Return the (X, Y) coordinate for the center point of the cell that contains the specified text.  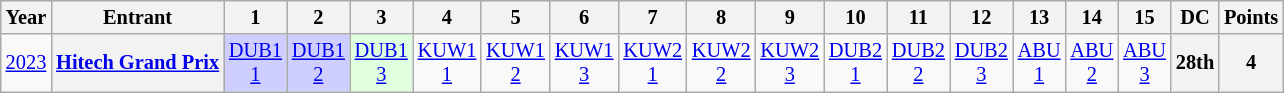
6 (584, 17)
DC (1195, 17)
13 (1040, 17)
5 (516, 17)
15 (1144, 17)
1 (256, 17)
ABU3 (1144, 63)
DUB21 (856, 63)
ABU2 (1092, 63)
Year (26, 17)
Entrant (138, 17)
KUW23 (790, 63)
DUB23 (982, 63)
Points (1251, 17)
KUW12 (516, 63)
KUW13 (584, 63)
ABU1 (1040, 63)
DUB11 (256, 63)
7 (652, 17)
11 (918, 17)
12 (982, 17)
KUW21 (652, 63)
2023 (26, 63)
10 (856, 17)
DUB22 (918, 63)
3 (382, 17)
KUW22 (722, 63)
8 (722, 17)
2 (318, 17)
28th (1195, 63)
KUW11 (448, 63)
14 (1092, 17)
DUB13 (382, 63)
9 (790, 17)
Hitech Grand Prix (138, 63)
DUB12 (318, 63)
